Detect which cell encompasses the target text, then output its (X, Y) center coordinate. 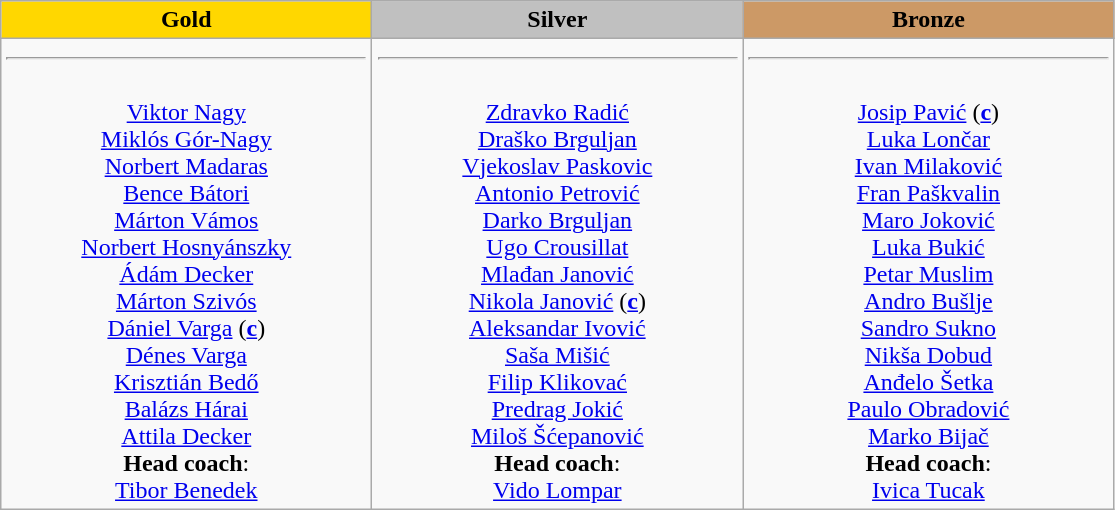
Bronze (928, 20)
Silver (558, 20)
Gold (186, 20)
